Pinpoint the cell where the given text exists, returning its (X, Y) midpoint coordinate. 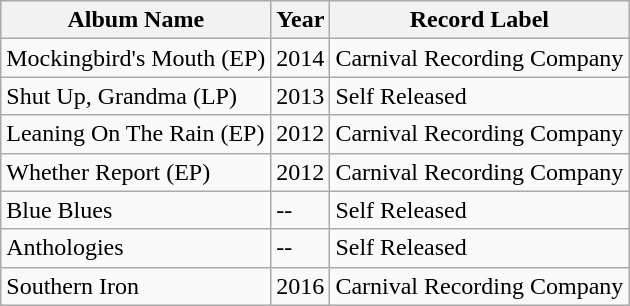
2013 (300, 96)
2016 (300, 286)
Anthologies (136, 248)
Blue Blues (136, 210)
Record Label (480, 20)
Shut Up, Grandma (LP) (136, 96)
Album Name (136, 20)
2014 (300, 58)
Year (300, 20)
Southern Iron (136, 286)
Leaning On The Rain (EP) (136, 134)
Whether Report (EP) (136, 172)
Mockingbird's Mouth (EP) (136, 58)
